Determine the (x, y) coordinate at the center of the cell enclosing the given text.  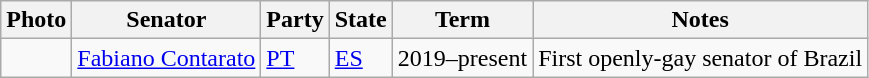
2019–present (462, 58)
Fabiano Contarato (166, 58)
ES (360, 58)
Notes (700, 20)
Term (462, 20)
State (360, 20)
Photo (36, 20)
Party (295, 20)
PT (295, 58)
First openly-gay senator of Brazil (700, 58)
Senator (166, 20)
